Return [X, Y] of the center of cell containing provided text 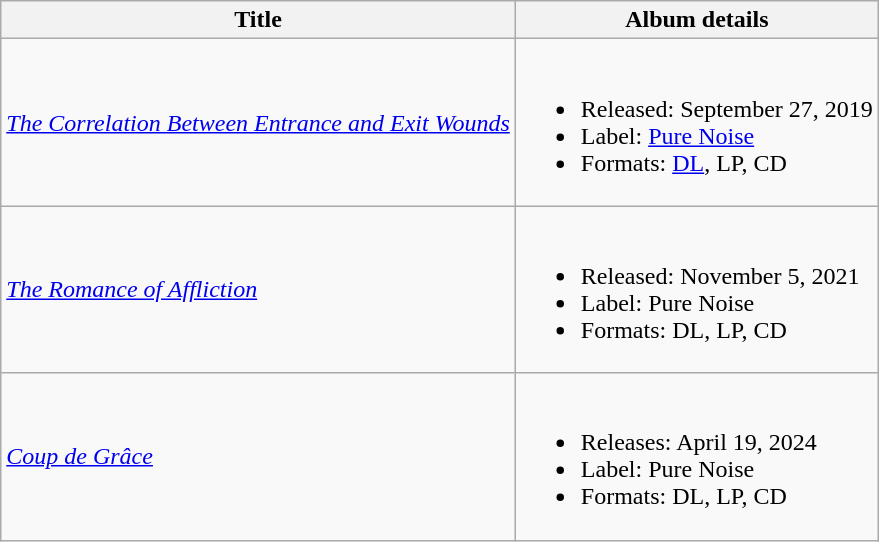
Album details [696, 20]
The Correlation Between Entrance and Exit Wounds [258, 122]
The Romance of Affliction [258, 290]
Releases: April 19, 2024Label: Pure NoiseFormats: DL, LP, CD [696, 456]
Coup de Grâce [258, 456]
Released: September 27, 2019Label: Pure NoiseFormats: DL, LP, CD [696, 122]
Released: November 5, 2021Label: Pure NoiseFormats: DL, LP, CD [696, 290]
Title [258, 20]
